Locate the cell with the specified text and output its (x, y) center coordinate. 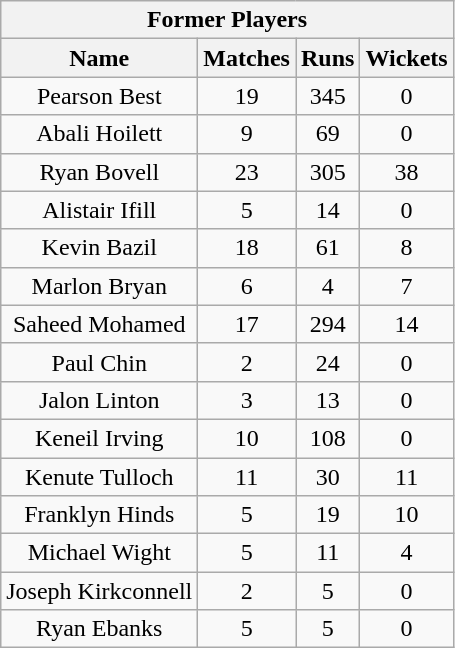
Saheed Mohamed (100, 324)
Franklyn Hinds (100, 515)
17 (247, 324)
Kenute Tulloch (100, 477)
Kevin Bazil (100, 248)
Wickets (406, 58)
Pearson Best (100, 96)
8 (406, 248)
69 (328, 134)
24 (328, 362)
Matches (247, 58)
Ryan Bovell (100, 172)
Joseph Kirkconnell (100, 591)
18 (247, 248)
38 (406, 172)
13 (328, 400)
3 (247, 400)
Former Players (227, 20)
Alistair Ifill (100, 210)
Ryan Ebanks (100, 629)
9 (247, 134)
Runs (328, 58)
Jalon Linton (100, 400)
23 (247, 172)
30 (328, 477)
61 (328, 248)
Marlon Bryan (100, 286)
6 (247, 286)
294 (328, 324)
345 (328, 96)
7 (406, 286)
305 (328, 172)
Michael Wight (100, 553)
Keneil Irving (100, 438)
108 (328, 438)
Name (100, 58)
Paul Chin (100, 362)
Abali Hoilett (100, 134)
